Return [x, y] of the center of cell containing provided text 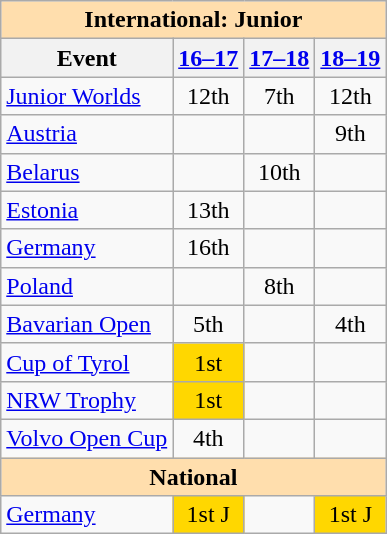
Austria [87, 134]
Volvo Open Cup [87, 438]
7th [280, 96]
8th [280, 286]
Bavarian Open [87, 324]
Cup of Tyrol [87, 362]
NRW Trophy [87, 400]
Event [87, 58]
9th [350, 134]
Estonia [87, 210]
18–19 [350, 58]
10th [280, 172]
Junior Worlds [87, 96]
National [194, 477]
13th [208, 210]
5th [208, 324]
Poland [87, 286]
16–17 [208, 58]
17–18 [280, 58]
International: Junior [194, 20]
16th [208, 248]
Belarus [87, 172]
